Return the (X, Y) coordinate for the center point of the cell that contains the specified text.  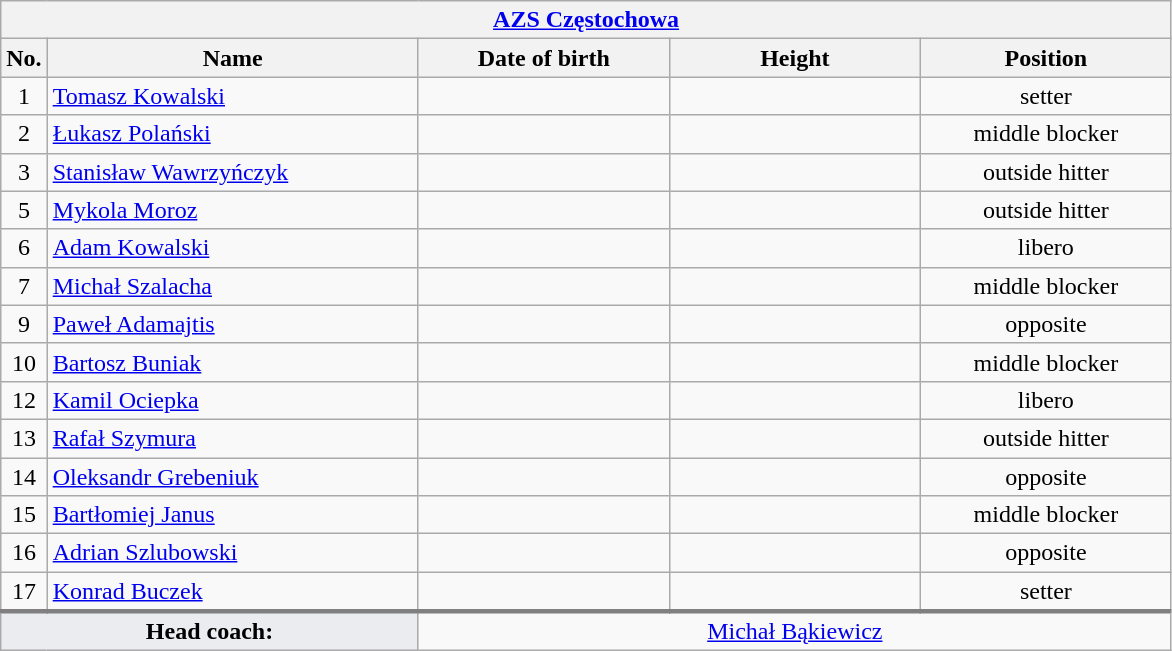
AZS Częstochowa (586, 20)
17 (24, 592)
Paweł Adamajtis (232, 324)
5 (24, 210)
Name (232, 58)
Date of birth (544, 58)
Height (794, 58)
Łukasz Polański (232, 134)
Oleksandr Grebeniuk (232, 477)
Konrad Buczek (232, 592)
Bartosz Buniak (232, 362)
Adrian Szlubowski (232, 553)
3 (24, 172)
7 (24, 286)
16 (24, 553)
Position (1046, 58)
Bartłomiej Janus (232, 515)
Michał Bąkiewicz (794, 631)
No. (24, 58)
Rafał Szymura (232, 438)
15 (24, 515)
6 (24, 248)
Kamil Ociepka (232, 400)
12 (24, 400)
Tomasz Kowalski (232, 96)
1 (24, 96)
9 (24, 324)
14 (24, 477)
13 (24, 438)
Mykola Moroz (232, 210)
Head coach: (210, 631)
10 (24, 362)
Michał Szalacha (232, 286)
Adam Kowalski (232, 248)
2 (24, 134)
Stanisław Wawrzyńczyk (232, 172)
